Pinpoint the cell where the given text exists, returning its [X, Y] midpoint coordinate. 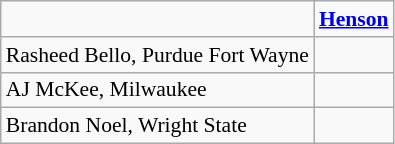
AJ McKee, Milwaukee [158, 90]
Rasheed Bello, Purdue Fort Wayne [158, 55]
Henson [354, 19]
Brandon Noel, Wright State [158, 126]
